Identify which cell holds the provided text, then report its (X, Y) central coordinate. 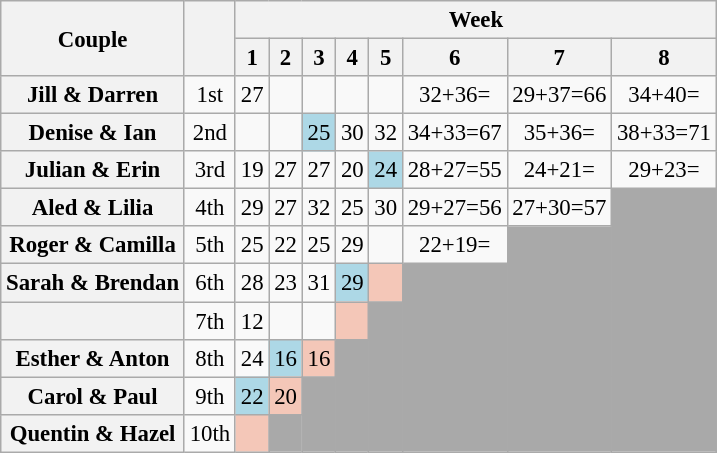
Jill & Darren (93, 95)
Quentin & Hazel (93, 433)
1 (252, 58)
23 (286, 283)
32+36= (454, 95)
Denise & Ian (93, 133)
24+21= (560, 170)
7 (560, 58)
3rd (210, 170)
4th (210, 208)
9th (210, 396)
5 (386, 58)
27+30=57 (560, 208)
6 (454, 58)
Week (476, 20)
34+33=67 (454, 133)
22+19= (454, 245)
8th (210, 358)
Sarah & Brendan (93, 283)
4 (352, 58)
7th (210, 321)
8 (664, 58)
Julian & Erin (93, 170)
19 (252, 170)
31 (318, 283)
38+33=71 (664, 133)
10th (210, 433)
1st (210, 95)
29+27=56 (454, 208)
3 (318, 58)
Esther & Anton (93, 358)
28 (252, 283)
Carol & Paul (93, 396)
35+36= (560, 133)
28+27=55 (454, 170)
12 (252, 321)
34+40= (664, 95)
2 (286, 58)
2nd (210, 133)
29+37=66 (560, 95)
Couple (93, 38)
5th (210, 245)
6th (210, 283)
Roger & Camilla (93, 245)
29+23= (664, 170)
Aled & Lilia (93, 208)
